For the text-containing cell, return its midpoint in (x, y) coordinate format. 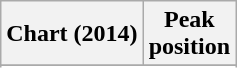
Peakposition (189, 34)
Chart (2014) (72, 34)
